Return (X, Y) of the center of cell containing provided text 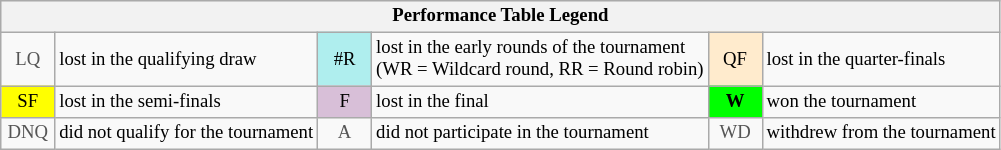
A (345, 134)
lost in the quarter-finals (881, 60)
SF (28, 102)
did not qualify for the tournament (186, 134)
did not participate in the tournament (540, 134)
won the tournament (881, 102)
lost in the qualifying draw (186, 60)
QF (735, 60)
lost in the early rounds of the tournament(WR = Wildcard round, RR = Round robin) (540, 60)
Performance Table Legend (500, 16)
LQ (28, 60)
lost in the semi-finals (186, 102)
withdrew from the tournament (881, 134)
DNQ (28, 134)
#R (345, 60)
lost in the final (540, 102)
W (735, 102)
WD (735, 134)
F (345, 102)
